From the cell containing the given text, extract its center point as (X, Y) coordinate. 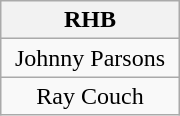
RHB (90, 20)
Ray Couch (90, 96)
Johnny Parsons (90, 58)
